Pinpoint the cell where the given text exists, returning its [X, Y] midpoint coordinate. 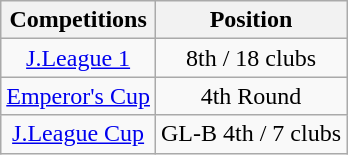
J.League Cup [78, 134]
Position [250, 20]
Emperor's Cup [78, 96]
J.League 1 [78, 58]
8th / 18 clubs [250, 58]
GL-B 4th / 7 clubs [250, 134]
Competitions [78, 20]
4th Round [250, 96]
